Provide the (X, Y) coordinate of the cell's center where the given text is located.  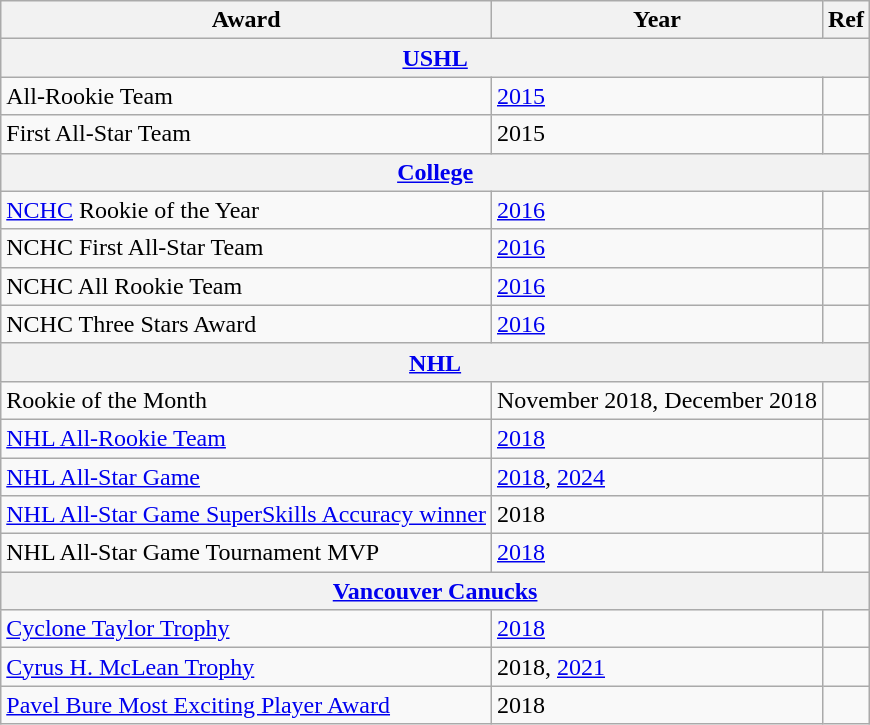
NHL All-Star Game SuperSkills Accuracy winner (246, 515)
All-Rookie Team (246, 96)
Award (246, 20)
College (436, 172)
November 2018, December 2018 (656, 400)
NHL (436, 362)
First All-Star Team (246, 134)
Year (656, 20)
2018, 2021 (656, 667)
NCHC All Rookie Team (246, 286)
2018, 2024 (656, 477)
NCHC First All-Star Team (246, 248)
Pavel Bure Most Exciting Player Award (246, 705)
NCHC Rookie of the Year (246, 210)
USHL (436, 58)
Ref (846, 20)
NHL All-Rookie Team (246, 438)
Cyclone Taylor Trophy (246, 629)
Rookie of the Month (246, 400)
NCHC Three Stars Award (246, 324)
Cyrus H. McLean Trophy (246, 667)
NHL All-Star Game (246, 477)
Vancouver Canucks (436, 591)
NHL All-Star Game Tournament MVP (246, 553)
